Detect which cell encompasses the target text, then output its [x, y] center coordinate. 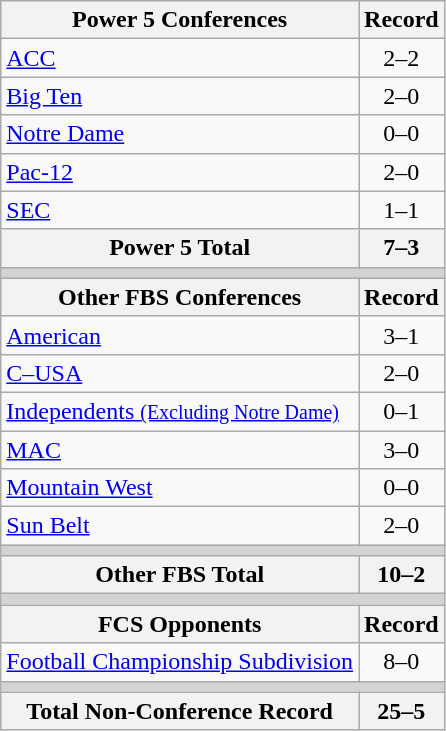
1–1 [402, 210]
SEC [180, 210]
Mountain West [180, 488]
American [180, 335]
3–1 [402, 335]
Pac-12 [180, 172]
0–1 [402, 411]
25–5 [402, 711]
Other FBS Total [180, 575]
7–3 [402, 248]
10–2 [402, 575]
Independents (Excluding Notre Dame) [180, 411]
C–USA [180, 373]
3–0 [402, 449]
Other FBS Conferences [180, 297]
FCS Opponents [180, 624]
MAC [180, 449]
Big Ten [180, 96]
Football Championship Subdivision [180, 662]
2–2 [402, 58]
8–0 [402, 662]
Sun Belt [180, 526]
Notre Dame [180, 134]
Total Non-Conference Record [180, 711]
ACC [180, 58]
Power 5 Total [180, 248]
Power 5 Conferences [180, 20]
